Provide the (x, y) coordinate of the cell's center where the given text is located.  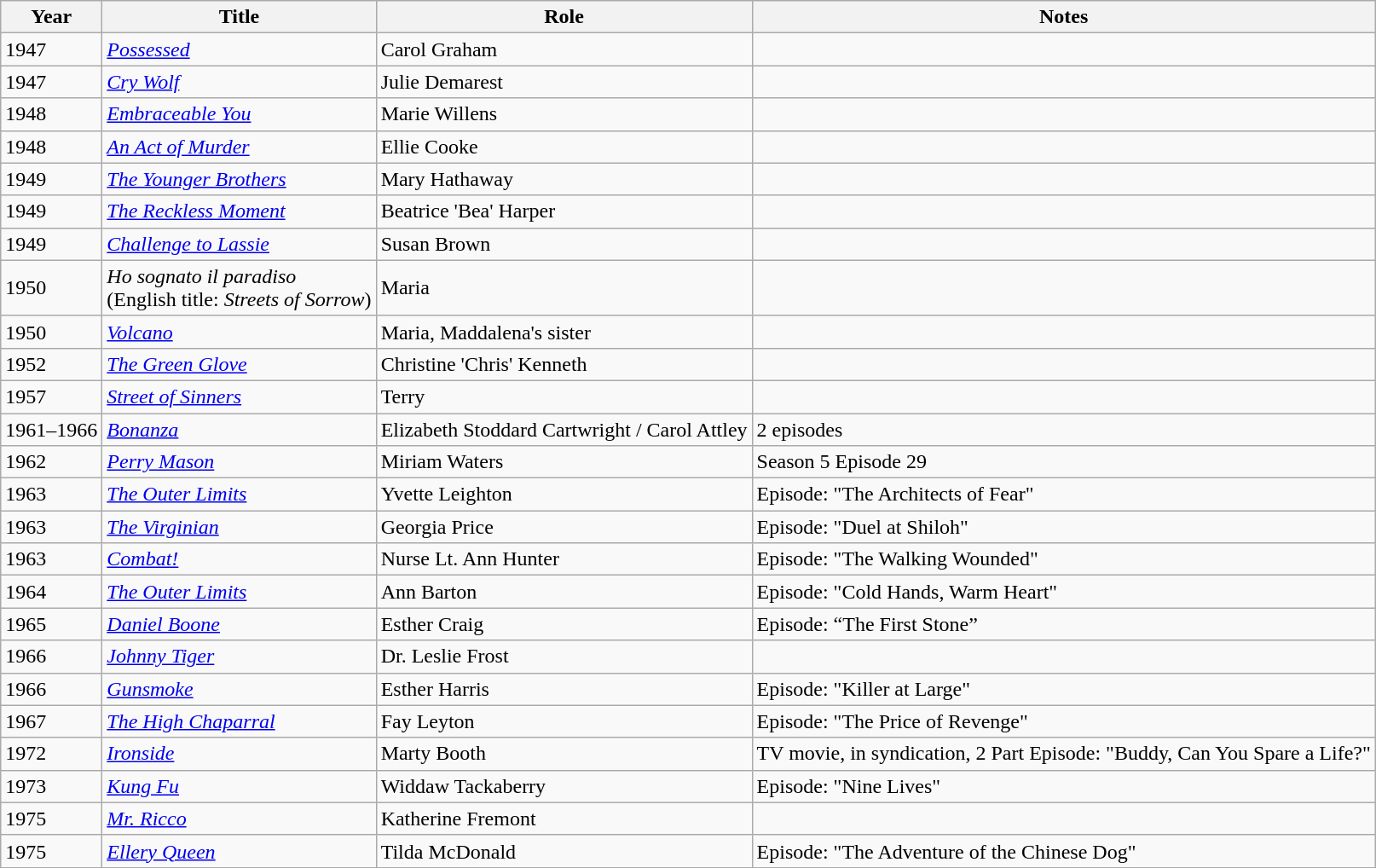
Episode: "The Adventure of the Chinese Dog" (1064, 851)
Yvette Leighton (564, 495)
Episode: “The First Stone” (1064, 624)
Ho sognato il paradiso(English title: Streets of Sorrow) (239, 288)
Terry (564, 396)
Role (564, 17)
Maria (564, 288)
Dr. Leslie Frost (564, 657)
Widdaw Tackaberry (564, 786)
2 episodes (1064, 429)
Episode: "Duel at Shiloh" (1064, 527)
Episode: "Killer at Large" (1064, 689)
Ann Barton (564, 592)
An Act of Murder (239, 147)
Title (239, 17)
1972 (51, 754)
1961–1966 (51, 429)
The Virginian (239, 527)
1964 (51, 592)
The Green Glove (239, 364)
1965 (51, 624)
Possessed (239, 49)
Episode: "Cold Hands, Warm Heart" (1064, 592)
Julie Demarest (564, 82)
Episode: "The Architects of Fear" (1064, 495)
Elizabeth Stoddard Cartwright / Carol Attley (564, 429)
Bonanza (239, 429)
Notes (1064, 17)
Ironside (239, 754)
TV movie, in syndication, 2 Part Episode: "Buddy, Can You Spare a Life?" (1064, 754)
The High Chaparral (239, 721)
Gunsmoke (239, 689)
Episode: "The Price of Revenge" (1064, 721)
Kung Fu (239, 786)
Christine 'Chris' Kenneth (564, 364)
Tilda McDonald (564, 851)
Embraceable You (239, 114)
Marty Booth (564, 754)
Susan Brown (564, 244)
Perry Mason (239, 462)
1962 (51, 462)
Fay Leyton (564, 721)
Daniel Boone (239, 624)
Ellie Cooke (564, 147)
Volcano (239, 332)
Cry Wolf (239, 82)
Street of Sinners (239, 396)
Beatrice 'Bea' Harper (564, 211)
1952 (51, 364)
Ellery Queen (239, 851)
1957 (51, 396)
1967 (51, 721)
Katherine Fremont (564, 819)
Marie Willens (564, 114)
Challenge to Lassie (239, 244)
Mr. Ricco (239, 819)
Esther Harris (564, 689)
Maria, Maddalena's sister (564, 332)
The Reckless Moment (239, 211)
Nurse Lt. Ann Hunter (564, 559)
Season 5 Episode 29 (1064, 462)
Johnny Tiger (239, 657)
Esther Craig (564, 624)
Combat! (239, 559)
Georgia Price (564, 527)
Mary Hathaway (564, 179)
Carol Graham (564, 49)
Episode: "Nine Lives" (1064, 786)
The Younger Brothers (239, 179)
Miriam Waters (564, 462)
Year (51, 17)
1973 (51, 786)
Episode: "The Walking Wounded" (1064, 559)
